Return the [X, Y] coordinate for the center point of the cell that contains the specified text.  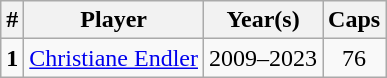
# [12, 20]
1 [12, 58]
2009–2023 [264, 58]
Year(s) [264, 20]
Christiane Endler [114, 58]
76 [354, 58]
Caps [354, 20]
Player [114, 20]
